Search for the cell housing the specified text and yield its (x, y) center coordinate. 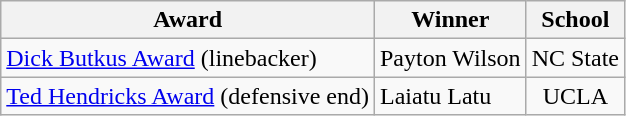
School (575, 20)
Payton Wilson (450, 58)
Dick Butkus Award (linebacker) (188, 58)
Award (188, 20)
Ted Hendricks Award (defensive end) (188, 96)
Laiatu Latu (450, 96)
Winner (450, 20)
NC State (575, 58)
UCLA (575, 96)
